Search for the cell housing the specified text and yield its [x, y] center coordinate. 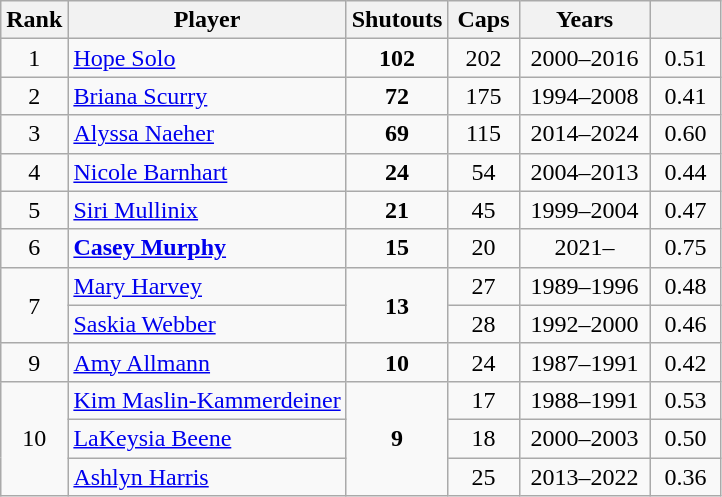
18 [484, 438]
Shutouts [397, 20]
Nicole Barnhart [207, 172]
Caps [484, 20]
0.48 [686, 286]
2 [34, 96]
Amy Allmann [207, 362]
0.53 [686, 400]
17 [484, 400]
7 [34, 305]
2000–2016 [584, 58]
115 [484, 134]
20 [484, 248]
0.51 [686, 58]
Hope Solo [207, 58]
1989–1996 [584, 286]
Ashlyn Harris [207, 477]
2013–2022 [584, 477]
202 [484, 58]
21 [397, 210]
72 [397, 96]
69 [397, 134]
1987–1991 [584, 362]
0.75 [686, 248]
0.60 [686, 134]
54 [484, 172]
0.44 [686, 172]
3 [34, 134]
0.50 [686, 438]
28 [484, 324]
Kim Maslin-Kammerdeiner [207, 400]
1992–2000 [584, 324]
102 [397, 58]
45 [484, 210]
1994–2008 [584, 96]
Player [207, 20]
Years [584, 20]
Saskia Webber [207, 324]
Alyssa Naeher [207, 134]
25 [484, 477]
13 [397, 305]
0.46 [686, 324]
6 [34, 248]
1988–1991 [584, 400]
0.42 [686, 362]
2004–2013 [584, 172]
Siri Mullinix [207, 210]
2021– [584, 248]
4 [34, 172]
1 [34, 58]
0.47 [686, 210]
0.41 [686, 96]
1999–2004 [584, 210]
175 [484, 96]
15 [397, 248]
Mary Harvey [207, 286]
2000–2003 [584, 438]
LaKeysia Beene [207, 438]
5 [34, 210]
0.36 [686, 477]
27 [484, 286]
Rank [34, 20]
Casey Murphy [207, 248]
2014–2024 [584, 134]
Briana Scurry [207, 96]
